Detect which cell encompasses the target text, then output its (x, y) center coordinate. 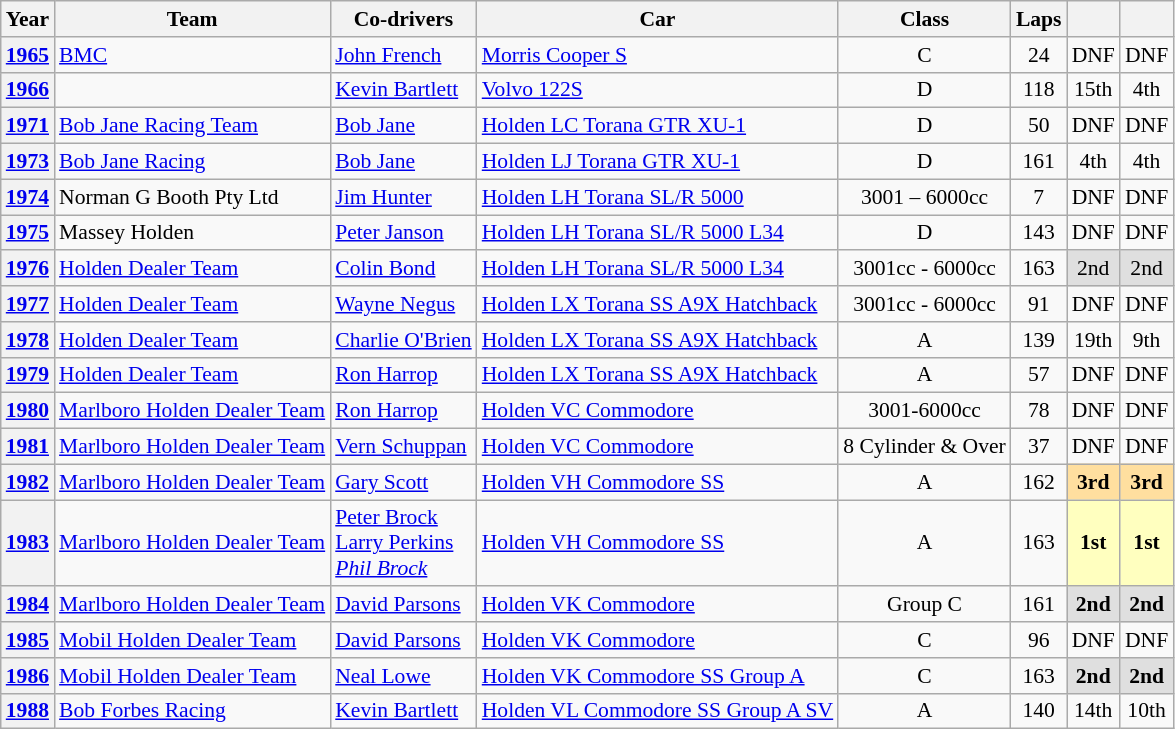
Team (192, 19)
1976 (28, 269)
Bob Forbes Racing (192, 711)
Holden LJ Torana GTR XU-1 (658, 162)
3001 – 6000cc (924, 197)
1985 (28, 640)
Neal Lowe (404, 676)
1988 (28, 711)
Year (28, 19)
19th (1094, 340)
1981 (28, 447)
Holden LC Torana GTR XU-1 (658, 126)
24 (1039, 55)
Charlie O'Brien (404, 340)
1979 (28, 375)
37 (1039, 447)
Peter Janson (404, 233)
57 (1039, 375)
1984 (28, 605)
Norman G Booth Pty Ltd (192, 197)
1986 (28, 676)
1975 (28, 233)
Car (658, 19)
1965 (28, 55)
Peter Brock Larry Perkins Phil Brock (404, 544)
1974 (28, 197)
1977 (28, 304)
8 Cylinder & Over (924, 447)
1966 (28, 90)
1973 (28, 162)
78 (1039, 411)
Gary Scott (404, 482)
9th (1146, 340)
91 (1039, 304)
50 (1039, 126)
Group C (924, 605)
John French (404, 55)
Holden VL Commodore SS Group A SV (658, 711)
139 (1039, 340)
3001-6000cc (924, 411)
Holden VK Commodore SS Group A (658, 676)
1978 (28, 340)
1982 (28, 482)
Vern Schuppan (404, 447)
143 (1039, 233)
14th (1094, 711)
Colin Bond (404, 269)
1983 (28, 544)
10th (1146, 711)
1971 (28, 126)
Morris Cooper S (658, 55)
Wayne Negus (404, 304)
Jim Hunter (404, 197)
Class (924, 19)
Laps (1039, 19)
Co-drivers (404, 19)
Holden LH Torana SL/R 5000 (658, 197)
118 (1039, 90)
Massey Holden (192, 233)
7 (1039, 197)
15th (1094, 90)
Volvo 122S (658, 90)
1980 (28, 411)
96 (1039, 640)
Bob Jane Racing Team (192, 126)
140 (1039, 711)
Bob Jane Racing (192, 162)
162 (1039, 482)
BMC (192, 55)
